Return (x, y) of the center of cell containing provided text 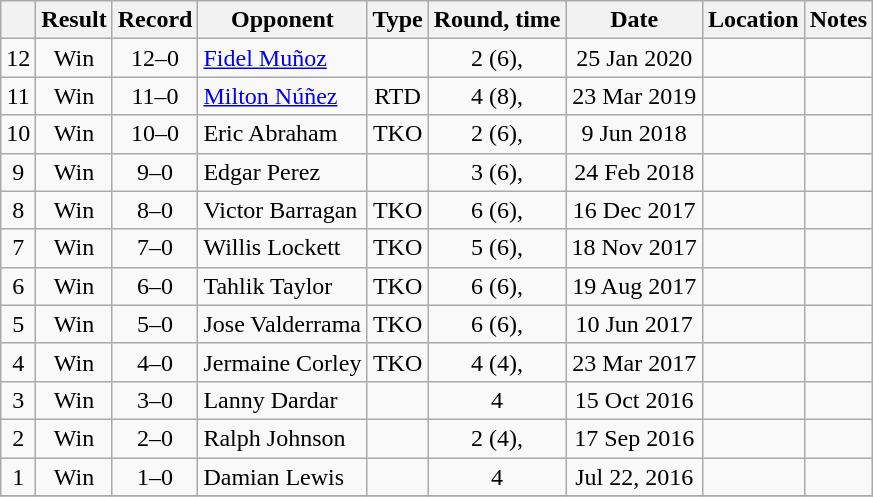
Date (634, 20)
12 (18, 58)
6 (18, 286)
10–0 (155, 134)
8 (18, 210)
5 (6), (497, 248)
23 Mar 2017 (634, 362)
Type (398, 20)
12–0 (155, 58)
2–0 (155, 438)
Jul 22, 2016 (634, 477)
Tahlik Taylor (282, 286)
Fidel Muñoz (282, 58)
Jose Valderrama (282, 324)
7–0 (155, 248)
5–0 (155, 324)
8–0 (155, 210)
6–0 (155, 286)
24 Feb 2018 (634, 172)
4 (8), (497, 96)
9 (18, 172)
Eric Abraham (282, 134)
2 (18, 438)
Willis Lockett (282, 248)
Victor Barragan (282, 210)
Location (753, 20)
Jermaine Corley (282, 362)
Round, time (497, 20)
3–0 (155, 400)
Edgar Perez (282, 172)
7 (18, 248)
19 Aug 2017 (634, 286)
Notes (838, 20)
9 Jun 2018 (634, 134)
11–0 (155, 96)
Opponent (282, 20)
Milton Núñez (282, 96)
17 Sep 2016 (634, 438)
Record (155, 20)
11 (18, 96)
4 (4), (497, 362)
15 Oct 2016 (634, 400)
2 (4), (497, 438)
Lanny Dardar (282, 400)
1 (18, 477)
Ralph Johnson (282, 438)
Damian Lewis (282, 477)
3 (6), (497, 172)
10 (18, 134)
3 (18, 400)
RTD (398, 96)
5 (18, 324)
9–0 (155, 172)
18 Nov 2017 (634, 248)
10 Jun 2017 (634, 324)
Result (74, 20)
1–0 (155, 477)
23 Mar 2019 (634, 96)
4–0 (155, 362)
16 Dec 2017 (634, 210)
25 Jan 2020 (634, 58)
